Provide the (X, Y) coordinate of the cell's center where the given text is located.  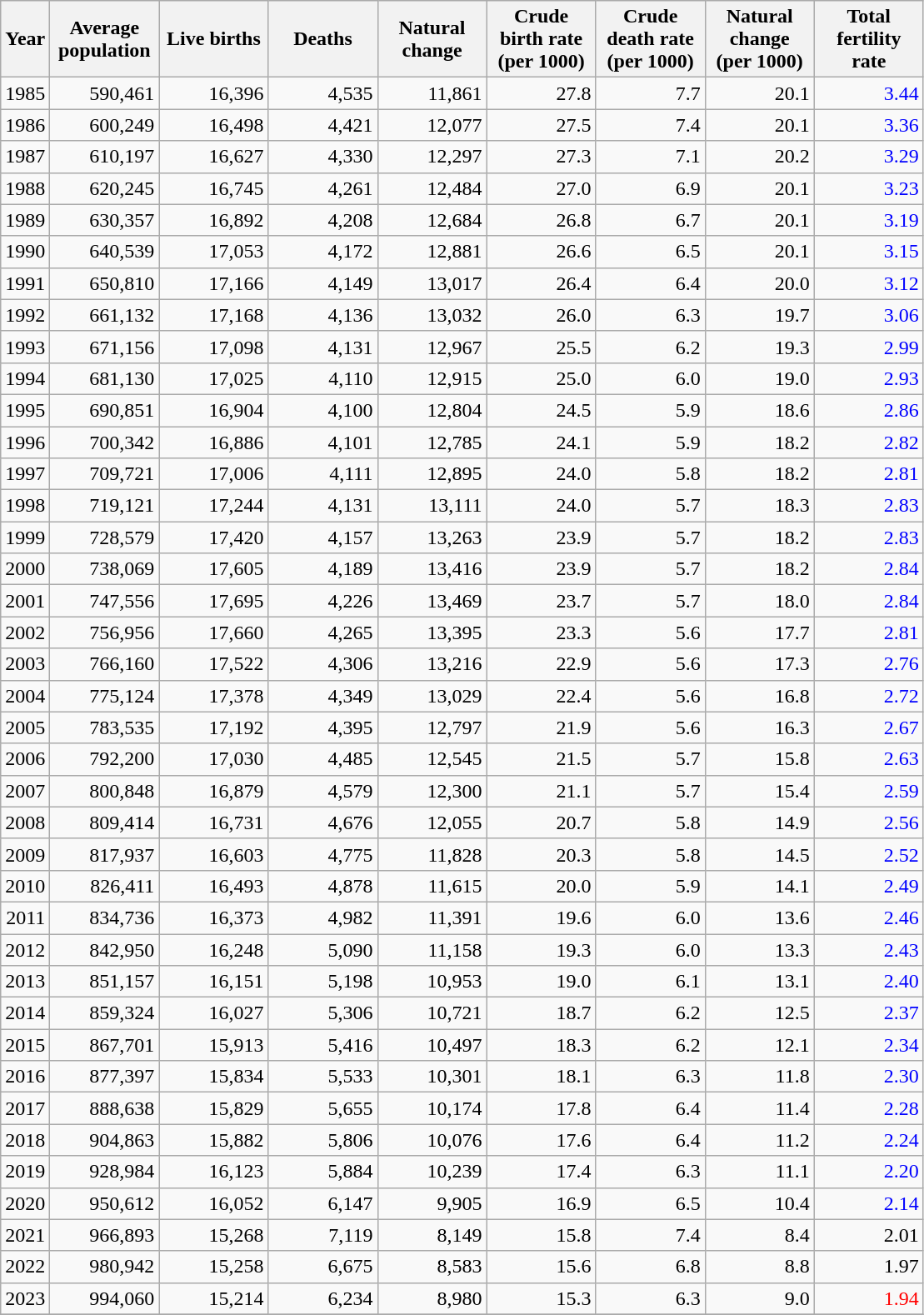
18.1 (542, 1077)
700,342 (105, 442)
17,244 (213, 506)
12,785 (432, 442)
16,892 (213, 220)
2020 (25, 1203)
10,076 (432, 1140)
2.43 (868, 949)
2005 (25, 727)
11.4 (760, 1108)
2022 (25, 1267)
17.8 (542, 1108)
27.0 (542, 188)
12,297 (432, 157)
2.59 (868, 791)
16,627 (213, 157)
630,357 (105, 220)
7,119 (323, 1235)
27.3 (542, 157)
16,052 (213, 1203)
661,132 (105, 315)
8,980 (432, 1298)
1.97 (868, 1267)
14.5 (760, 854)
16,493 (213, 886)
2019 (25, 1172)
2.56 (868, 822)
16.8 (760, 696)
1997 (25, 474)
2007 (25, 791)
13,111 (432, 506)
2012 (25, 949)
13,416 (432, 569)
2.34 (868, 1045)
26.8 (542, 220)
4,395 (323, 727)
6.1 (650, 982)
2.01 (868, 1235)
17,660 (213, 632)
8.8 (760, 1267)
Live births (213, 39)
8.4 (760, 1235)
17,053 (213, 252)
10.4 (760, 1203)
600,249 (105, 125)
6,147 (323, 1203)
16,396 (213, 93)
2.40 (868, 982)
16,731 (213, 822)
7.7 (650, 93)
15,913 (213, 1045)
16,027 (213, 1013)
1992 (25, 315)
7.1 (650, 157)
15,829 (213, 1108)
25.5 (542, 347)
10,174 (432, 1108)
2.63 (868, 759)
11,828 (432, 854)
Natural change (432, 39)
9.0 (760, 1298)
1986 (25, 125)
5,533 (323, 1077)
650,810 (105, 283)
3.12 (868, 283)
2.67 (868, 727)
12,967 (432, 347)
1996 (25, 442)
24.5 (542, 410)
859,324 (105, 1013)
11.1 (760, 1172)
1994 (25, 378)
826,411 (105, 886)
Deaths (323, 39)
10,953 (432, 982)
980,942 (105, 1267)
12,684 (432, 220)
834,736 (105, 917)
4,110 (323, 378)
13,032 (432, 315)
3.44 (868, 93)
17,006 (213, 474)
2015 (25, 1045)
6,234 (323, 1298)
2.82 (868, 442)
4,261 (323, 188)
12,484 (432, 188)
4,136 (323, 315)
2.24 (868, 1140)
4,676 (323, 822)
14.9 (760, 822)
1993 (25, 347)
16,123 (213, 1172)
21.9 (542, 727)
4,535 (323, 93)
13.6 (760, 917)
2014 (25, 1013)
590,461 (105, 93)
17,192 (213, 727)
877,397 (105, 1077)
19.7 (760, 315)
17.7 (760, 632)
20.2 (760, 157)
23.3 (542, 632)
Average population (105, 39)
5,090 (323, 949)
2003 (25, 664)
4,189 (323, 569)
13,263 (432, 537)
2018 (25, 1140)
775,124 (105, 696)
2.52 (868, 854)
842,950 (105, 949)
17,025 (213, 378)
24.1 (542, 442)
1.94 (868, 1298)
12,895 (432, 474)
22.4 (542, 696)
681,130 (105, 378)
5,198 (323, 982)
4,306 (323, 664)
2008 (25, 822)
10,239 (432, 1172)
14.1 (760, 886)
17,030 (213, 759)
13,395 (432, 632)
22.9 (542, 664)
11,861 (432, 93)
Year (25, 39)
16,151 (213, 982)
610,197 (105, 157)
18.6 (760, 410)
13.1 (760, 982)
4,100 (323, 410)
16,904 (213, 410)
10,301 (432, 1077)
11,615 (432, 886)
1998 (25, 506)
12,545 (432, 759)
4,101 (323, 442)
Natural change (per 1000) (760, 39)
5,806 (323, 1140)
1990 (25, 252)
4,579 (323, 791)
8,583 (432, 1267)
16,745 (213, 188)
5,655 (323, 1108)
17.6 (542, 1140)
21.1 (542, 791)
16,373 (213, 917)
16.3 (760, 727)
4,982 (323, 917)
1999 (25, 537)
6,675 (323, 1267)
966,893 (105, 1235)
13,216 (432, 664)
851,157 (105, 982)
2.37 (868, 1013)
12,300 (432, 791)
13,029 (432, 696)
3.29 (868, 157)
1985 (25, 93)
2006 (25, 759)
747,556 (105, 601)
18.0 (760, 601)
16,248 (213, 949)
6.8 (650, 1267)
15.3 (542, 1298)
2.28 (868, 1108)
2.72 (868, 696)
4,349 (323, 696)
12,804 (432, 410)
11,391 (432, 917)
1989 (25, 220)
17,166 (213, 283)
4,421 (323, 125)
4,330 (323, 157)
12,881 (432, 252)
11.8 (760, 1077)
2004 (25, 696)
2002 (25, 632)
10,721 (432, 1013)
2.93 (868, 378)
950,612 (105, 1203)
756,956 (105, 632)
867,701 (105, 1045)
15,834 (213, 1077)
15,882 (213, 1140)
888,638 (105, 1108)
Total fertility rate (868, 39)
17.4 (542, 1172)
26.4 (542, 283)
817,937 (105, 854)
2.76 (868, 664)
2009 (25, 854)
4,265 (323, 632)
26.6 (542, 252)
2013 (25, 982)
11.2 (760, 1140)
928,984 (105, 1172)
8,149 (432, 1235)
809,414 (105, 822)
766,160 (105, 664)
792,200 (105, 759)
783,535 (105, 727)
5,416 (323, 1045)
3.19 (868, 220)
18.7 (542, 1013)
20.3 (542, 854)
2.30 (868, 1077)
17.3 (760, 664)
15,214 (213, 1298)
23.7 (542, 601)
6.9 (650, 188)
4,208 (323, 220)
16,498 (213, 125)
17,420 (213, 537)
5,306 (323, 1013)
12.1 (760, 1045)
2000 (25, 569)
2.46 (868, 917)
Crude death rate (per 1000) (650, 39)
10,497 (432, 1045)
17,695 (213, 601)
2.86 (868, 410)
3.23 (868, 188)
1987 (25, 157)
4,172 (323, 252)
17,605 (213, 569)
12.5 (760, 1013)
16,603 (213, 854)
4,149 (323, 283)
26.0 (542, 315)
17,168 (213, 315)
1991 (25, 283)
17,098 (213, 347)
640,539 (105, 252)
11,158 (432, 949)
17,378 (213, 696)
709,721 (105, 474)
9,905 (432, 1203)
4,111 (323, 474)
3.06 (868, 315)
15.4 (760, 791)
13,017 (432, 283)
2017 (25, 1108)
2.20 (868, 1172)
17,522 (213, 664)
2.14 (868, 1203)
19.6 (542, 917)
13,469 (432, 601)
4,485 (323, 759)
25.0 (542, 378)
728,579 (105, 537)
4,157 (323, 537)
2010 (25, 886)
671,156 (105, 347)
27.8 (542, 93)
2001 (25, 601)
21.5 (542, 759)
2023 (25, 1298)
4,775 (323, 854)
2011 (25, 917)
2021 (25, 1235)
4,226 (323, 601)
16.9 (542, 1203)
690,851 (105, 410)
12,797 (432, 727)
12,077 (432, 125)
15.6 (542, 1267)
12,055 (432, 822)
2.49 (868, 886)
620,245 (105, 188)
6.7 (650, 220)
12,915 (432, 378)
16,879 (213, 791)
994,060 (105, 1298)
738,069 (105, 569)
719,121 (105, 506)
1988 (25, 188)
4,878 (323, 886)
2.99 (868, 347)
16,886 (213, 442)
904,863 (105, 1140)
1995 (25, 410)
27.5 (542, 125)
3.36 (868, 125)
Crude birth rate (per 1000) (542, 39)
3.15 (868, 252)
5,884 (323, 1172)
13.3 (760, 949)
20.7 (542, 822)
15,258 (213, 1267)
800,848 (105, 791)
15,268 (213, 1235)
2016 (25, 1077)
